Scan for the cell matching the given text and deliver its [x, y] coordinate at center. 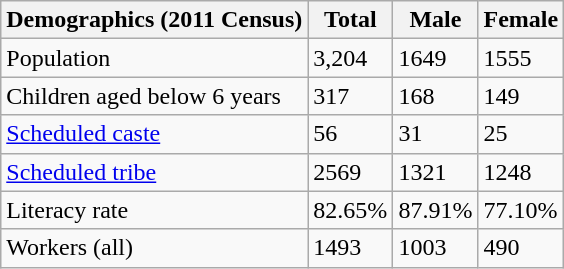
2569 [350, 172]
31 [436, 134]
Scheduled tribe [154, 172]
Children aged below 6 years [154, 96]
Male [436, 20]
87.91% [436, 210]
1003 [436, 248]
Female [521, 20]
1555 [521, 58]
77.10% [521, 210]
56 [350, 134]
82.65% [350, 210]
168 [436, 96]
3,204 [350, 58]
Total [350, 20]
Demographics (2011 Census) [154, 20]
149 [521, 96]
Literacy rate [154, 210]
25 [521, 134]
1493 [350, 248]
Population [154, 58]
317 [350, 96]
1248 [521, 172]
1649 [436, 58]
Scheduled caste [154, 134]
Workers (all) [154, 248]
1321 [436, 172]
490 [521, 248]
